Pinpoint the cell where the given text exists, returning its (X, Y) midpoint coordinate. 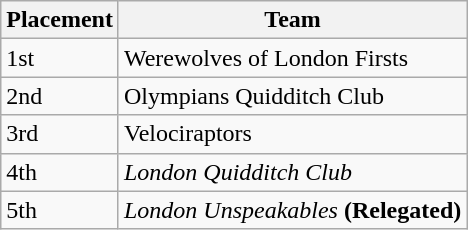
3rd (60, 134)
4th (60, 172)
Olympians Quidditch Club (292, 96)
2nd (60, 96)
5th (60, 210)
Velociraptors (292, 134)
London Quidditch Club (292, 172)
Werewolves of London Firsts (292, 58)
London Unspeakables (Relegated) (292, 210)
Team (292, 20)
1st (60, 58)
Placement (60, 20)
